Output the [x, y] coordinate of the center of the cell containing the given text.  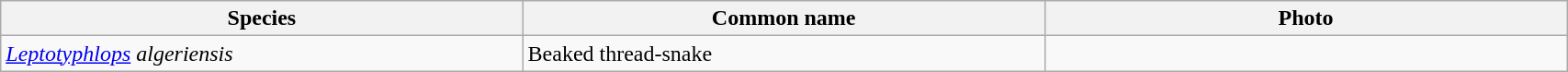
Species [262, 18]
Common name [784, 18]
Photo [1305, 18]
Beaked thread-snake [784, 54]
Leptotyphlops algeriensis [262, 54]
